From the cell containing the given text, extract its center point as (X, Y) coordinate. 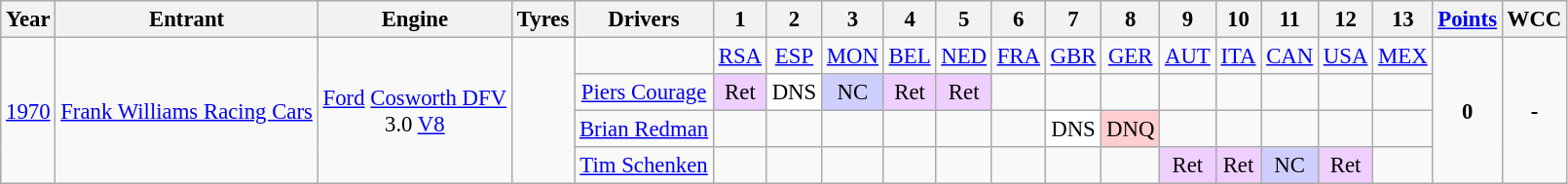
Year (28, 19)
RSA (740, 56)
FRA (1019, 56)
Points (1467, 19)
3 (853, 19)
12 (1346, 19)
AUT (1188, 56)
Engine (415, 19)
1970 (28, 111)
- (1534, 111)
7 (1073, 19)
Tim Schenken (645, 166)
ITA (1239, 56)
MON (853, 56)
Brian Redman (645, 129)
WCC (1534, 19)
MEX (1402, 56)
GER (1131, 56)
CAN (1289, 56)
ESP (794, 56)
10 (1239, 19)
USA (1346, 56)
DNQ (1131, 129)
9 (1188, 19)
Ford Cosworth DFV 3.0 V8 (415, 111)
GBR (1073, 56)
2 (794, 19)
0 (1467, 111)
13 (1402, 19)
5 (964, 19)
BEL (910, 56)
Entrant (187, 19)
Frank Williams Racing Cars (187, 111)
NED (964, 56)
11 (1289, 19)
Drivers (645, 19)
4 (910, 19)
1 (740, 19)
Tyres (542, 19)
8 (1131, 19)
Piers Courage (645, 92)
6 (1019, 19)
